Return (x, y) of the center of cell containing provided text 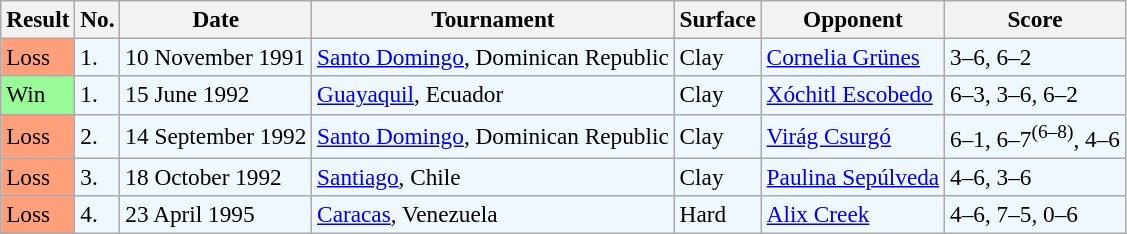
Xóchitl Escobedo (852, 95)
6–3, 3–6, 6–2 (1036, 95)
Virág Csurgó (852, 136)
Opponent (852, 19)
Guayaquil, Ecuador (493, 95)
Paulina Sepúlveda (852, 177)
14 September 1992 (216, 136)
Surface (718, 19)
15 June 1992 (216, 95)
Score (1036, 19)
3–6, 6–2 (1036, 57)
6–1, 6–7(6–8), 4–6 (1036, 136)
4–6, 3–6 (1036, 177)
Alix Creek (852, 214)
3. (98, 177)
4–6, 7–5, 0–6 (1036, 214)
18 October 1992 (216, 177)
Cornelia Grünes (852, 57)
Result (38, 19)
No. (98, 19)
4. (98, 214)
23 April 1995 (216, 214)
Hard (718, 214)
Caracas, Venezuela (493, 214)
10 November 1991 (216, 57)
2. (98, 136)
Santiago, Chile (493, 177)
Tournament (493, 19)
Date (216, 19)
Win (38, 95)
